Search for the cell housing the specified text and yield its (x, y) center coordinate. 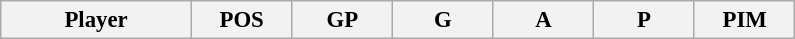
P (644, 20)
POS (242, 20)
A (544, 20)
Player (96, 20)
GP (342, 20)
G (444, 20)
PIM (744, 20)
